Pinpoint the cell where the given text exists, returning its [X, Y] midpoint coordinate. 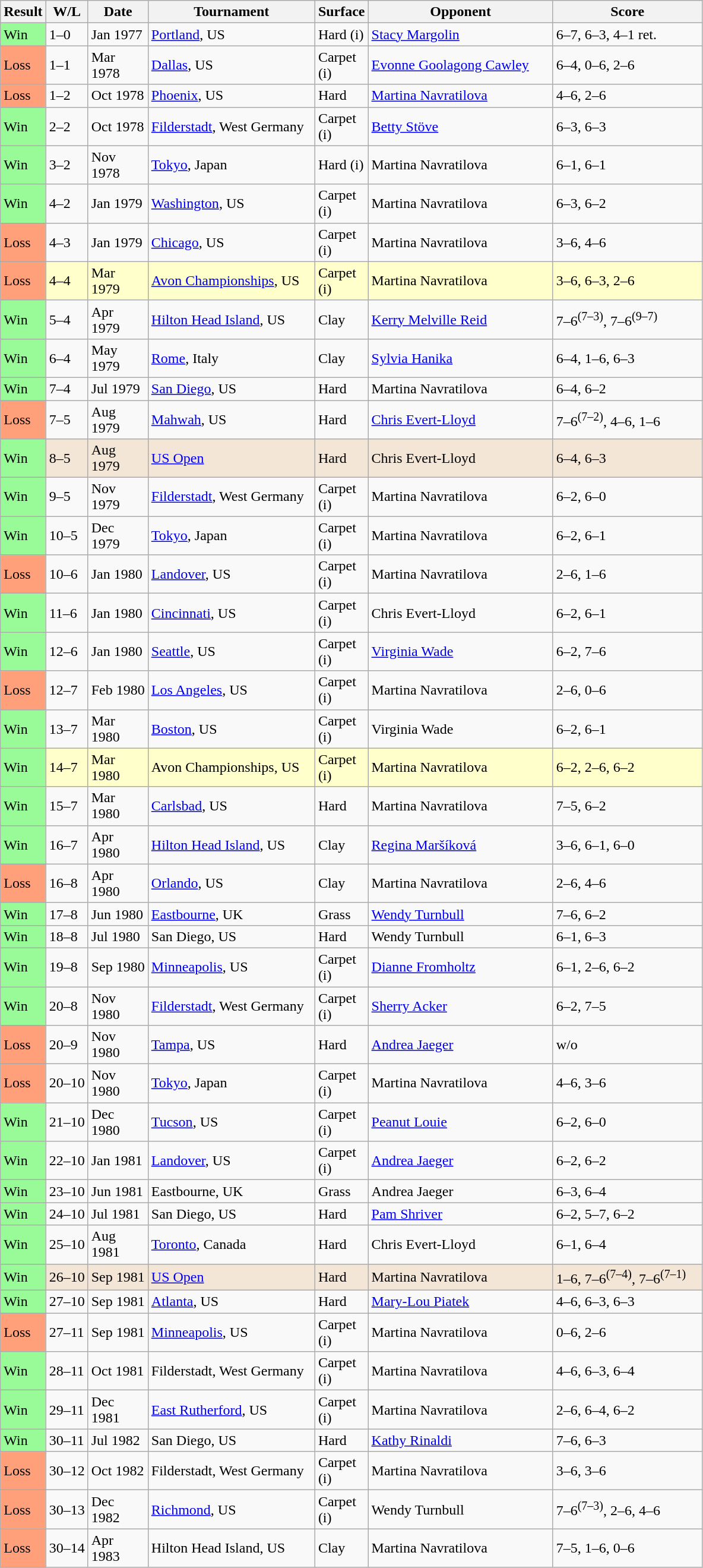
Betty Stöve [461, 126]
2–6, 1–6 [627, 574]
Tournament [232, 12]
Feb 1980 [118, 690]
2–6, 0–6 [627, 690]
24–10 [66, 1214]
22–10 [66, 1161]
20–10 [66, 1084]
Boston, US [232, 728]
11–6 [66, 613]
6–2, 7–6 [627, 651]
7–6(7–3), 2–6, 4–6 [627, 1509]
Mar 1978 [118, 65]
7–5, 1–6, 0–6 [627, 1548]
Sep 1980 [118, 967]
26–10 [66, 1277]
27–10 [66, 1302]
Dallas, US [232, 65]
8–5 [66, 459]
15–7 [66, 806]
30–13 [66, 1509]
29–11 [66, 1409]
Carlsbad, US [232, 806]
6–4, 6–3 [627, 459]
Date [118, 12]
16–8 [66, 883]
Washington, US [232, 203]
Jun 1980 [118, 914]
1–1 [66, 65]
10–5 [66, 536]
1–6, 7–6(7–4), 7–6(7–1) [627, 1277]
Dec 1980 [118, 1122]
2–6, 6–4, 6–2 [627, 1409]
2–2 [66, 126]
30–14 [66, 1548]
6–3, 6–4 [627, 1191]
Sylvia Hanika [461, 358]
Sherry Acker [461, 1005]
1–0 [66, 34]
6–2, 2–6, 6–2 [627, 768]
Result [23, 12]
Jan 1977 [118, 34]
12–6 [66, 651]
21–10 [66, 1122]
6–2, 5–7, 6–2 [627, 1214]
Mar 1979 [118, 280]
6–3, 6–3 [627, 126]
Portland, US [232, 34]
6–1, 6–3 [627, 936]
May 1979 [118, 358]
Nov 1979 [118, 497]
1–2 [66, 96]
2–6, 4–6 [627, 883]
Dec 1981 [118, 1409]
Oct 1982 [118, 1471]
6–2, 6–2 [627, 1161]
13–7 [66, 728]
Evonne Goolagong Cawley [461, 65]
6–1, 2–6, 6–2 [627, 967]
Chicago, US [232, 242]
14–7 [66, 768]
6–3, 6–2 [627, 203]
3–6, 6–3, 2–6 [627, 280]
7–5, 6–2 [627, 806]
6–4, 0–6, 2–6 [627, 65]
4–6, 2–6 [627, 96]
6–7, 6–3, 4–1 ret. [627, 34]
Jul 1982 [118, 1440]
Mary-Lou Piatek [461, 1302]
Nov 1978 [118, 165]
Dec 1979 [118, 536]
Jun 1981 [118, 1191]
4–6, 6–3, 6–3 [627, 1302]
Tucson, US [232, 1122]
6–4 [66, 358]
9–5 [66, 497]
5–4 [66, 320]
Aug 1981 [118, 1244]
18–8 [66, 936]
Tampa, US [232, 1045]
Cincinnati, US [232, 613]
Opponent [461, 12]
12–7 [66, 690]
4–3 [66, 242]
7–5 [66, 419]
27–11 [66, 1332]
7–6, 6–3 [627, 1440]
4–2 [66, 203]
Peanut Louie [461, 1122]
Kathy Rinaldi [461, 1440]
6–2, 7–5 [627, 1005]
Phoenix, US [232, 96]
7–6(7–3), 7–6(9–7) [627, 320]
3–6, 3–6 [627, 1471]
Atlanta, US [232, 1302]
Richmond, US [232, 1509]
28–11 [66, 1371]
3–2 [66, 165]
6–4, 6–2 [627, 389]
23–10 [66, 1191]
Seattle, US [232, 651]
Rome, Italy [232, 358]
Stacy Margolin [461, 34]
7–6(7–2), 4–6, 1–6 [627, 419]
Los Angeles, US [232, 690]
Apr 1983 [118, 1548]
Jul 1980 [118, 936]
6–4, 1–6, 6–3 [627, 358]
Jul 1979 [118, 389]
East Rutherford, US [232, 1409]
19–8 [66, 967]
17–8 [66, 914]
4–6, 6–3, 6–4 [627, 1371]
30–11 [66, 1440]
Kerry Melville Reid [461, 320]
Dianne Fromholtz [461, 967]
Apr 1979 [118, 320]
Dec 1982 [118, 1509]
Surface [341, 12]
W/L [66, 12]
Jan 1981 [118, 1161]
20–8 [66, 1005]
10–6 [66, 574]
Pam Shriver [461, 1214]
Toronto, Canada [232, 1244]
25–10 [66, 1244]
7–6, 6–2 [627, 914]
20–9 [66, 1045]
Orlando, US [232, 883]
Mahwah, US [232, 419]
0–6, 2–6 [627, 1332]
30–12 [66, 1471]
6–1, 6–4 [627, 1244]
3–6, 6–1, 6–0 [627, 845]
Regina Maršíková [461, 845]
w/o [627, 1045]
7–4 [66, 389]
3–6, 4–6 [627, 242]
Score [627, 12]
4–6, 3–6 [627, 1084]
6–1, 6–1 [627, 165]
16–7 [66, 845]
Jul 1981 [118, 1214]
Oct 1981 [118, 1371]
4–4 [66, 280]
